Output the [X, Y] coordinate of the center of the cell containing the given text.  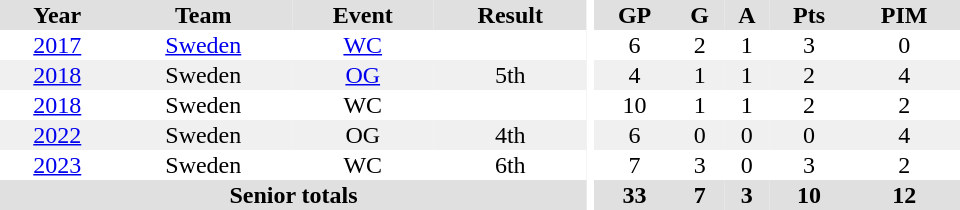
Event [363, 15]
6th [511, 165]
Pts [810, 15]
12 [904, 195]
2022 [58, 135]
PIM [904, 15]
A [747, 15]
2023 [58, 165]
G [700, 15]
Senior totals [294, 195]
Year [58, 15]
33 [635, 195]
5th [511, 75]
Team [204, 15]
4th [511, 135]
GP [635, 15]
2017 [58, 45]
Result [511, 15]
